Provide the [X, Y] coordinate of the cell's center where the given text is located.  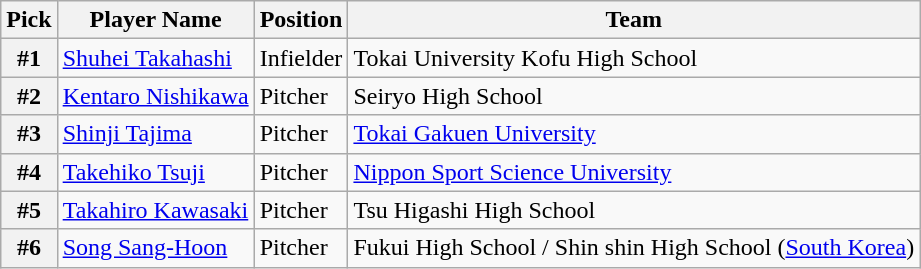
Tokai University Kofu High School [634, 58]
Player Name [156, 20]
Shuhei Takahashi [156, 58]
Team [634, 20]
#2 [29, 96]
#3 [29, 134]
Takehiko Tsuji [156, 172]
Position [301, 20]
Fukui High School / Shin shin High School (South Korea) [634, 248]
Shinji Tajima [156, 134]
Tokai Gakuen University [634, 134]
Seiryo High School [634, 96]
Nippon Sport Science University [634, 172]
Pick [29, 20]
Kentaro Nishikawa [156, 96]
#4 [29, 172]
Takahiro Kawasaki [156, 210]
#1 [29, 58]
#6 [29, 248]
#5 [29, 210]
Song Sang-Hoon [156, 248]
Tsu Higashi High School [634, 210]
Infielder [301, 58]
